Output the [x, y] coordinate of the center of the cell containing the given text.  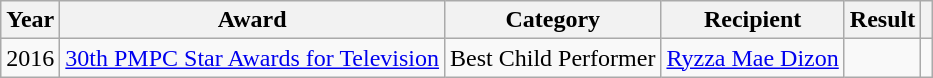
Year [30, 20]
Ryzza Mae Dizon [752, 58]
2016 [30, 58]
Best Child Performer [553, 58]
Recipient [752, 20]
Category [553, 20]
30th PMPC Star Awards for Television [252, 58]
Award [252, 20]
Result [882, 20]
